For the text-containing cell, return its midpoint in [X, Y] coordinate format. 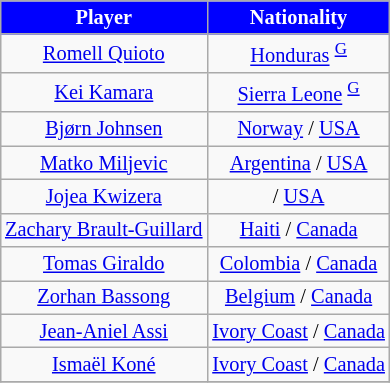
Matko Miljevic [104, 163]
Zachary Brault-Guillard [104, 230]
Sierra Leone G [298, 92]
Ismaël Koné [104, 365]
Romell Quioto [104, 54]
Honduras G [298, 54]
Kei Kamara [104, 92]
Tomas Giraldo [104, 264]
Jojea Kwizera [104, 196]
Jean-Aniel Assi [104, 331]
Norway / USA [298, 129]
Belgium / Canada [298, 297]
/ USA [298, 196]
Colombia / Canada [298, 264]
Player [104, 17]
Bjørn Johnsen [104, 129]
Zorhan Bassong [104, 297]
Haiti / Canada [298, 230]
Nationality [298, 17]
Argentina / USA [298, 163]
